Determine the (x, y) coordinate at the center of the cell enclosing the given text.  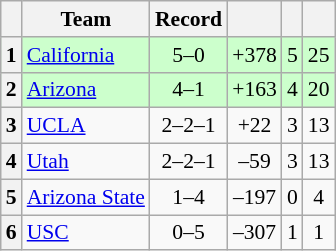
California (86, 55)
–307 (254, 233)
1–4 (188, 197)
5–0 (188, 55)
+22 (254, 126)
Arizona State (86, 197)
0 (292, 197)
2 (12, 90)
Arizona (86, 90)
0–5 (188, 233)
6 (12, 233)
+378 (254, 55)
20 (319, 90)
USC (86, 233)
25 (319, 55)
Utah (86, 162)
–59 (254, 162)
UCLA (86, 126)
4–1 (188, 90)
Record (188, 19)
Team (86, 19)
–197 (254, 197)
+163 (254, 90)
